Search for the cell housing the specified text and yield its (X, Y) center coordinate. 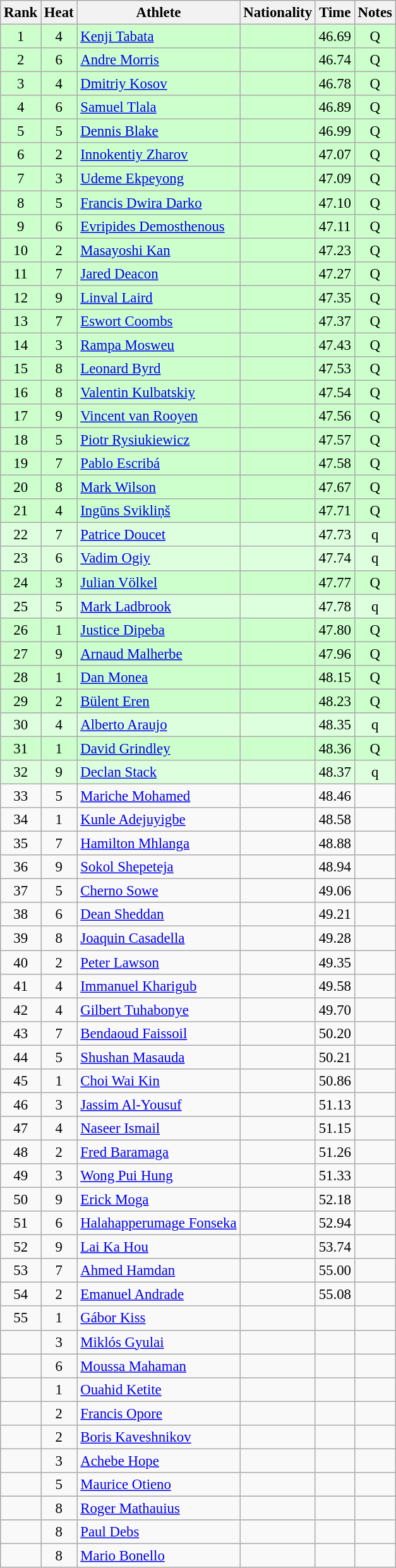
Maurice Otieno (159, 1485)
42 (21, 1010)
46.74 (335, 60)
46 (21, 1104)
47.27 (335, 273)
49.06 (335, 891)
47.35 (335, 297)
Andre Morris (159, 60)
Mark Wilson (159, 488)
30 (21, 725)
38 (21, 915)
10 (21, 250)
49.21 (335, 915)
47.71 (335, 511)
47.10 (335, 203)
16 (21, 392)
13 (21, 321)
Masayoshi Kan (159, 250)
40 (21, 962)
46.99 (335, 131)
Boris Kaveshnikov (159, 1437)
Fred Baramaga (159, 1152)
25 (21, 606)
47 (21, 1128)
Paul Debs (159, 1532)
Linval Laird (159, 297)
48.37 (335, 772)
52.18 (335, 1200)
47.74 (335, 559)
Hamilton Mhlanga (159, 844)
11 (21, 273)
Moussa Mahaman (159, 1366)
51.13 (335, 1104)
49 (21, 1176)
24 (21, 582)
50.86 (335, 1081)
52.94 (335, 1223)
50 (21, 1200)
53.74 (335, 1247)
18 (21, 440)
Erick Moga (159, 1200)
Jassim Al-Yousuf (159, 1104)
Emanuel Andrade (159, 1295)
48.58 (335, 820)
Justice Dipeba (159, 630)
22 (21, 535)
43 (21, 1033)
47.78 (335, 606)
27 (21, 654)
45 (21, 1081)
Immanuel Kharigub (159, 986)
Halahapperumage Fonseka (159, 1223)
Ahmed Hamdan (159, 1271)
55 (21, 1319)
47.77 (335, 582)
21 (21, 511)
Samuel Tlala (159, 107)
51.15 (335, 1128)
Nationality (278, 13)
Jared Deacon (159, 273)
49.28 (335, 938)
Dmitriy Kosov (159, 84)
Achebe Hope (159, 1461)
Lai Ka Hou (159, 1247)
Heat (59, 13)
Time (335, 13)
Cherno Sowe (159, 891)
47.57 (335, 440)
Patrice Doucet (159, 535)
Rank (21, 13)
Kenji Tabata (159, 37)
Bendaoud Faissoil (159, 1033)
Valentin Kulbatskiy (159, 392)
Choi Wai Kin (159, 1081)
46.78 (335, 84)
Evripides Demosthenous (159, 226)
48.46 (335, 796)
Shushan Masauda (159, 1057)
Joaquin Casadella (159, 938)
Dean Sheddan (159, 915)
31 (21, 748)
48 (21, 1152)
47.11 (335, 226)
20 (21, 488)
Rampa Mosweu (159, 345)
46.89 (335, 107)
47.67 (335, 488)
49.58 (335, 986)
Dan Monea (159, 678)
47.09 (335, 179)
Sokol Shepeteja (159, 867)
47.80 (335, 630)
David Grindley (159, 748)
47.37 (335, 321)
49.70 (335, 1010)
23 (21, 559)
51 (21, 1223)
41 (21, 986)
47.43 (335, 345)
37 (21, 891)
14 (21, 345)
55.08 (335, 1295)
32 (21, 772)
36 (21, 867)
48.88 (335, 844)
48.23 (335, 701)
Notes (375, 13)
55.00 (335, 1271)
Mario Bonello (159, 1556)
53 (21, 1271)
Dennis Blake (159, 131)
Mark Ladbrook (159, 606)
Vincent van Rooyen (159, 416)
Gábor Kiss (159, 1319)
46.69 (335, 37)
Peter Lawson (159, 962)
Ingūns Svikliņš (159, 511)
Gilbert Tuhabonye (159, 1010)
47.07 (335, 155)
48.36 (335, 748)
29 (21, 701)
Innokentiy Zharov (159, 155)
Naseer Ismail (159, 1128)
47.53 (335, 369)
48.35 (335, 725)
Leonard Byrd (159, 369)
47.56 (335, 416)
Miklós Gyulai (159, 1342)
Ouahid Ketite (159, 1389)
Vadim Ogiy (159, 559)
Kunle Adejuyigbe (159, 820)
33 (21, 796)
47.73 (335, 535)
35 (21, 844)
47.54 (335, 392)
49.35 (335, 962)
47.23 (335, 250)
48.15 (335, 678)
Julian Völkel (159, 582)
15 (21, 369)
Arnaud Malherbe (159, 654)
28 (21, 678)
Francis Dwira Darko (159, 203)
54 (21, 1295)
26 (21, 630)
51.26 (335, 1152)
Pablo Escribá (159, 464)
17 (21, 416)
51.33 (335, 1176)
Athlete (159, 13)
Piotr Rysiukiewicz (159, 440)
50.21 (335, 1057)
Mariche Mohamed (159, 796)
Wong Pui Hung (159, 1176)
47.96 (335, 654)
Bülent Eren (159, 701)
47.58 (335, 464)
19 (21, 464)
Eswort Coombs (159, 321)
39 (21, 938)
48.94 (335, 867)
44 (21, 1057)
12 (21, 297)
Declan Stack (159, 772)
Roger Mathauius (159, 1508)
Alberto Araujo (159, 725)
Udeme Ekpeyong (159, 179)
Francis Opore (159, 1413)
52 (21, 1247)
50.20 (335, 1033)
34 (21, 820)
